For the text-containing cell, return its midpoint in [x, y] coordinate format. 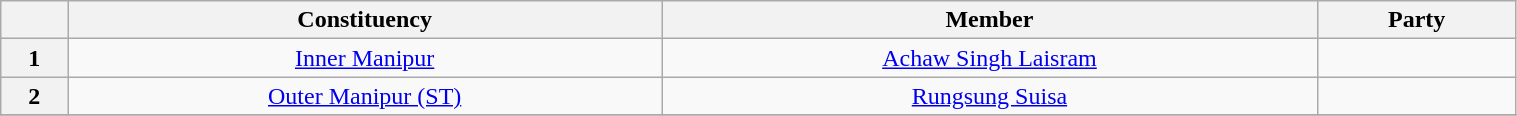
Achaw Singh Laisram [990, 58]
Outer Manipur (ST) [365, 96]
Rungsung Suisa [990, 96]
Inner Manipur [365, 58]
Member [990, 20]
Constituency [365, 20]
Party [1416, 20]
2 [34, 96]
1 [34, 58]
